Return the (x, y) coordinate for the center point of the cell that contains the specified text.  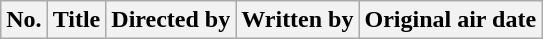
Directed by (171, 20)
Original air date (450, 20)
No. (24, 20)
Written by (298, 20)
Title (76, 20)
